Return the (x, y) coordinate for the center point of the cell that contains the specified text.  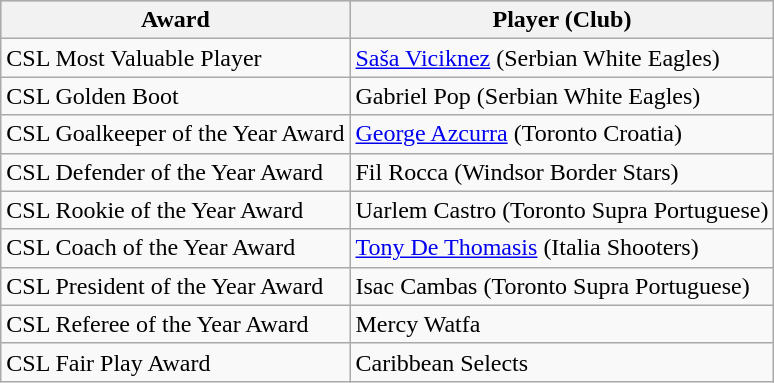
Player (Club) (562, 20)
Fil Rocca (Windsor Border Stars) (562, 172)
CSL President of the Year Award (176, 286)
CSL Goalkeeper of the Year Award (176, 134)
George Azcurra (Toronto Croatia) (562, 134)
CSL Most Valuable Player (176, 58)
Caribbean Selects (562, 362)
CSL Rookie of the Year Award (176, 210)
CSL Golden Boot (176, 96)
CSL Referee of the Year Award (176, 324)
Award (176, 20)
Gabriel Pop (Serbian White Eagles) (562, 96)
Isac Cambas (Toronto Supra Portuguese) (562, 286)
Mercy Watfa (562, 324)
CSL Defender of the Year Award (176, 172)
Saša Viciknez (Serbian White Eagles) (562, 58)
Uarlem Castro (Toronto Supra Portuguese) (562, 210)
CSL Fair Play Award (176, 362)
Tony De Thomasis (Italia Shooters) (562, 248)
CSL Coach of the Year Award (176, 248)
